Return [X, Y] of the center of cell containing provided text 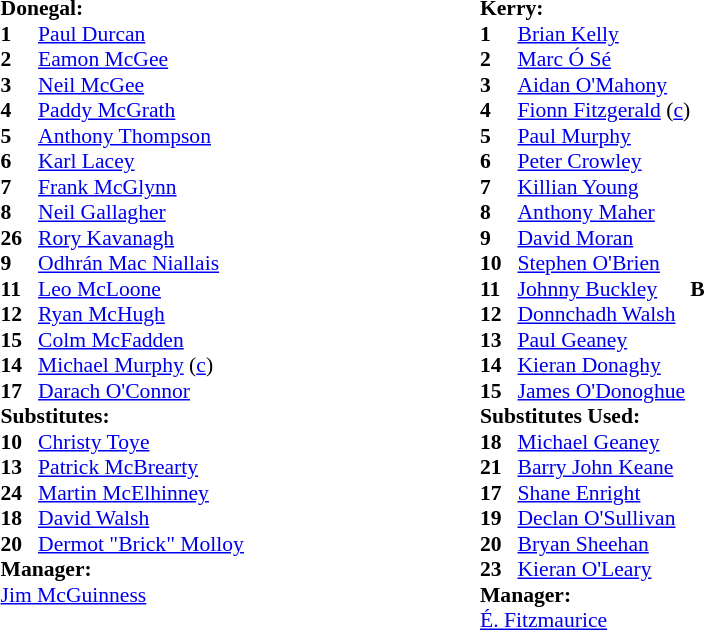
19 [499, 519]
Paul Durcan [141, 34]
24 [20, 493]
Bryan Sheehan [604, 544]
Paddy McGrath [141, 111]
Kieran O'Leary [604, 569]
B [697, 289]
Anthony Thompson [141, 136]
26 [20, 238]
Christy Toye [141, 442]
Karl Lacey [141, 161]
Johnny Buckley [604, 289]
23 [499, 569]
Neil McGee [141, 85]
Paul Geaney [604, 340]
James O'Donoghue [604, 391]
Neil Gallagher [141, 213]
David Walsh [141, 519]
David Moran [604, 238]
Rory Kavanagh [141, 238]
Michael Geaney [604, 442]
Kieran Donaghy [604, 365]
Fionn Fitzgerald (c) [604, 111]
Brian Kelly [604, 34]
Declan O'Sullivan [604, 519]
Colm McFadden [141, 340]
Dermot "Brick" Molloy [141, 544]
Stephen O'Brien [604, 263]
Killian Young [604, 187]
Barry John Keane [604, 467]
Frank McGlynn [141, 187]
Odhrán Mac Niallais [141, 263]
Paul Murphy [604, 136]
Aidan O'Mahony [604, 85]
Michael Murphy (c) [141, 365]
Jim McGuinness [122, 595]
21 [499, 467]
Ryan McHugh [141, 315]
Patrick McBrearty [141, 467]
Donnchadh Walsh [604, 315]
Substitutes: [122, 417]
Darach O'Connor [141, 391]
Peter Crowley [604, 161]
Marc Ó Sé [604, 59]
Substitutes Used: [585, 417]
Shane Enright [604, 493]
Leo McLoone [141, 289]
Martin McElhinney [141, 493]
Eamon McGee [141, 59]
Anthony Maher [604, 213]
